For the text-containing cell, return its midpoint in (x, y) coordinate format. 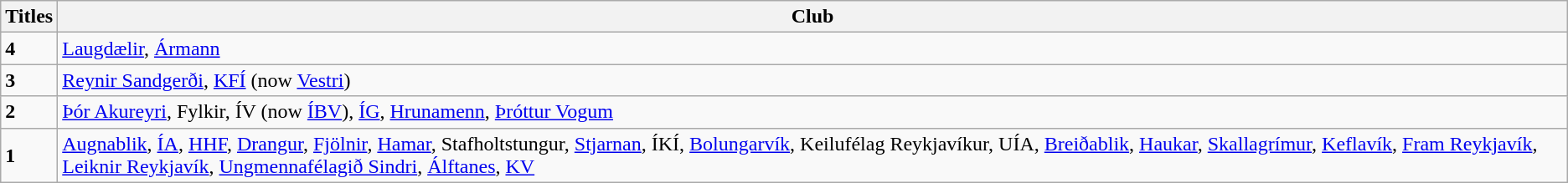
4 (29, 48)
Club (812, 17)
3 (29, 80)
2 (29, 112)
Titles (29, 17)
Laugdælir, Ármann (812, 48)
1 (29, 155)
Reynir Sandgerði, KFÍ (now Vestri) (812, 80)
Þór Akureyri, Fylkir, ÍV (now ÍBV), ÍG, Hrunamenn, Þróttur Vogum (812, 112)
